Pinpoint the cell where the given text exists, returning its (x, y) midpoint coordinate. 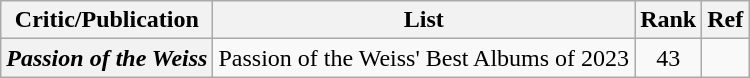
Critic/Publication (107, 20)
Rank (668, 20)
Ref (726, 20)
43 (668, 58)
Passion of the Weiss (107, 58)
Passion of the Weiss' Best Albums of 2023 (424, 58)
List (424, 20)
